Capture the cell that displays the provided text and extract its [x, y] central coordinate. 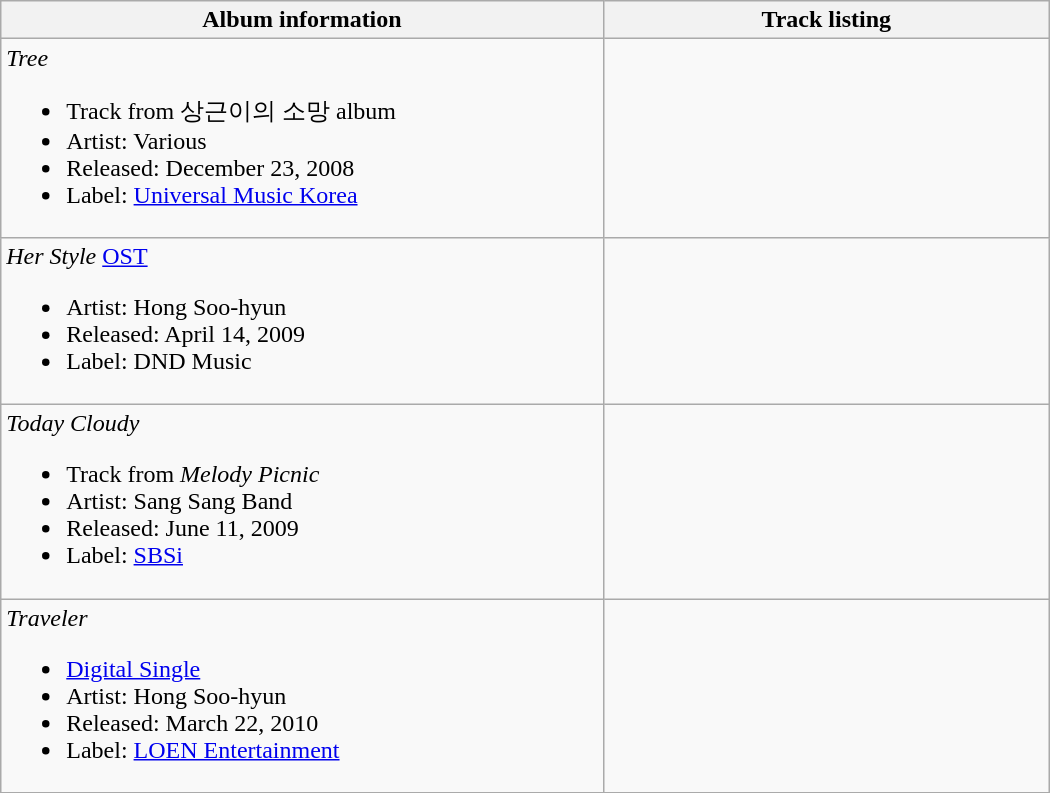
TreeTrack from 상근이의 소망 albumArtist: VariousReleased: December 23, 2008Label: Universal Music Korea [302, 138]
Album information [302, 20]
Today CloudyTrack from Melody PicnicArtist: Sang Sang BandReleased: June 11, 2009Label: SBSi [302, 501]
TravelerDigital SingleArtist: Hong Soo-hyunReleased: March 22, 2010Label: LOEN Entertainment [302, 695]
Her Style OSTArtist: Hong Soo-hyunReleased: April 14, 2009Label: DND Music [302, 320]
Track listing [826, 20]
